Return [x, y] of the center of cell containing provided text 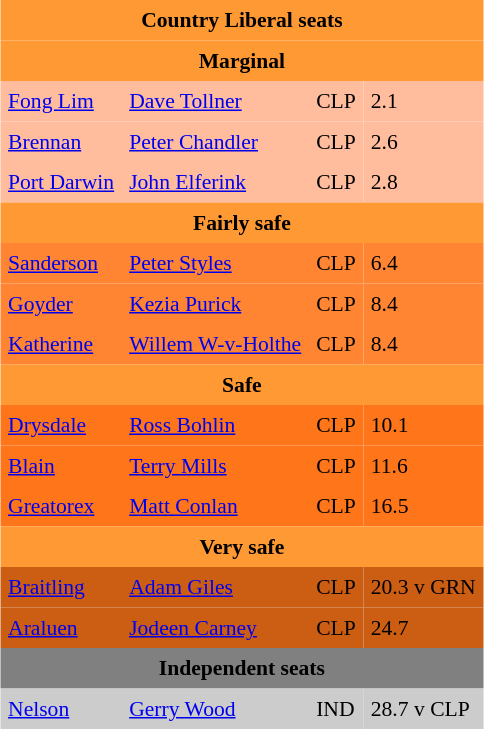
John Elferink [216, 182]
Gerry Wood [216, 708]
Katherine [62, 344]
Marginal [242, 60]
Port Darwin [62, 182]
Matt Conlan [216, 506]
Peter Chandler [216, 141]
6.4 [423, 263]
Brennan [62, 141]
20.3 v GRN [423, 587]
Jodeen Carney [216, 627]
Araluen [62, 627]
Nelson [62, 708]
2.6 [423, 141]
Terry Mills [216, 465]
Sanderson [62, 263]
Adam Giles [216, 587]
10.1 [423, 425]
24.7 [423, 627]
Independent seats [242, 668]
Country Liberal seats [242, 20]
IND [336, 708]
2.8 [423, 182]
Goyder [62, 303]
28.7 v CLP [423, 708]
Kezia Purick [216, 303]
Fong Lim [62, 101]
Fairly safe [242, 222]
11.6 [423, 465]
Peter Styles [216, 263]
Willem W-v-Holthe [216, 344]
Very safe [242, 546]
Safe [242, 384]
Ross Bohlin [216, 425]
Braitling [62, 587]
Blain [62, 465]
Drysdale [62, 425]
2.1 [423, 101]
Dave Tollner [216, 101]
Greatorex [62, 506]
16.5 [423, 506]
